Identify which cell holds the provided text, then report its [x, y] central coordinate. 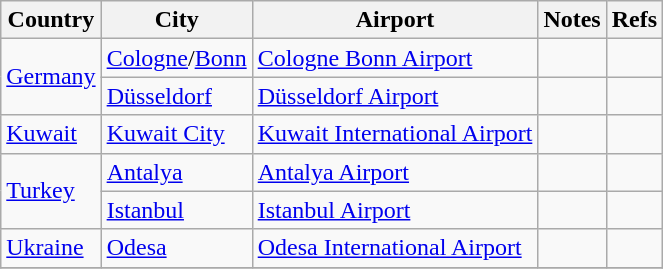
Germany [51, 77]
Odesa [176, 248]
Notes [572, 20]
Istanbul [176, 210]
Kuwait City [176, 134]
Antalya [176, 172]
Kuwait [51, 134]
Antalya Airport [395, 172]
Düsseldorf [176, 96]
Odesa International Airport [395, 248]
Country [51, 20]
Cologne Bonn Airport [395, 58]
Turkey [51, 191]
Kuwait International Airport [395, 134]
Airport [395, 20]
Istanbul Airport [395, 210]
Ukraine [51, 248]
City [176, 20]
Refs [634, 20]
Düsseldorf Airport [395, 96]
Cologne/Bonn [176, 58]
